Find where the given text appears and provide that cell's center as (x, y) coordinate. 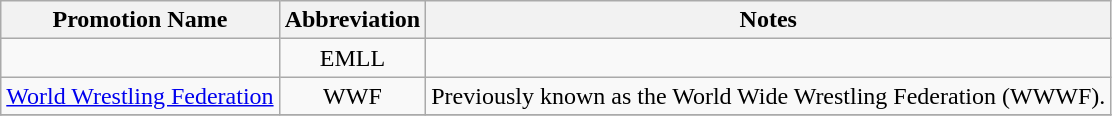
Promotion Name (140, 20)
World Wrestling Federation (140, 96)
Previously known as the World Wide Wrestling Federation (WWWF). (768, 96)
WWF (352, 96)
EMLL (352, 58)
Notes (768, 20)
Abbreviation (352, 20)
